Extract the (X, Y) coordinate from the center of the cell holding the provided text.  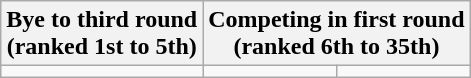
Bye to third round(ranked 1st to 5th) (102, 34)
Competing in first round(ranked 6th to 35th) (336, 34)
